Output the [X, Y] coordinate of the center of the cell containing the given text.  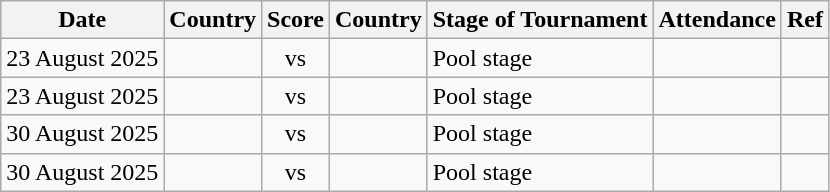
Attendance [717, 20]
Score [296, 20]
Ref [804, 20]
Date [82, 20]
Stage of Tournament [540, 20]
